Pinpoint the cell where the given text exists, returning its [x, y] midpoint coordinate. 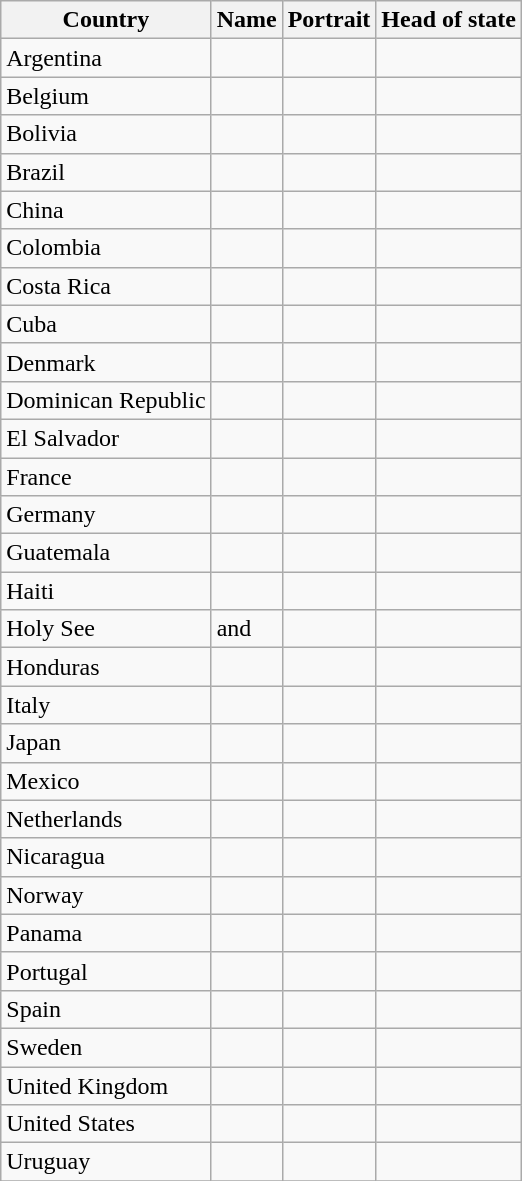
Mexico [106, 781]
Costa Rica [106, 286]
United Kingdom [106, 1085]
Portugal [106, 971]
Japan [106, 743]
China [106, 210]
Germany [106, 515]
United States [106, 1124]
Portrait [329, 20]
Holy See [106, 629]
Norway [106, 895]
Denmark [106, 362]
El Salvador [106, 438]
Italy [106, 705]
Haiti [106, 591]
Spain [106, 1009]
Argentina [106, 58]
Netherlands [106, 819]
Guatemala [106, 553]
Sweden [106, 1047]
Dominican Republic [106, 400]
Bolivia [106, 134]
Country [106, 20]
Brazil [106, 172]
Uruguay [106, 1162]
Honduras [106, 667]
Name [246, 20]
and [246, 629]
Panama [106, 933]
Nicaragua [106, 857]
Colombia [106, 248]
Head of state [449, 20]
France [106, 477]
Belgium [106, 96]
Cuba [106, 324]
